Output the (x, y) coordinate of the center of the cell containing the given text.  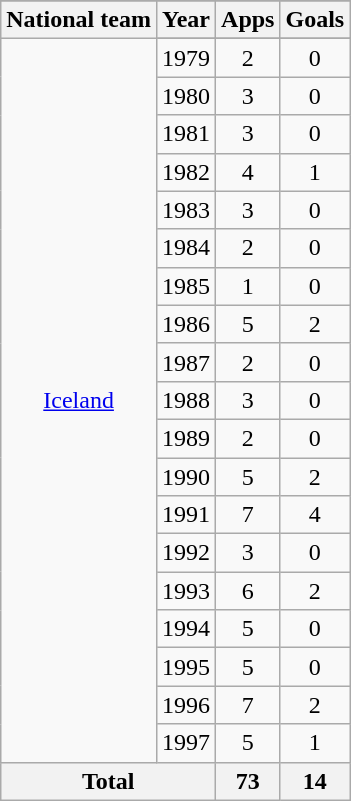
1989 (186, 438)
1996 (186, 705)
1997 (186, 743)
National team (79, 20)
1993 (186, 591)
6 (248, 591)
14 (315, 781)
1988 (186, 400)
1981 (186, 134)
1980 (186, 96)
1994 (186, 629)
1982 (186, 172)
1995 (186, 667)
73 (248, 781)
1985 (186, 286)
Apps (248, 20)
1987 (186, 362)
1991 (186, 515)
Year (186, 20)
1984 (186, 248)
1979 (186, 58)
Iceland (79, 400)
Total (108, 781)
1990 (186, 477)
1992 (186, 553)
1986 (186, 324)
Goals (315, 20)
1983 (186, 210)
